Detect which cell encompasses the target text, then output its (X, Y) center coordinate. 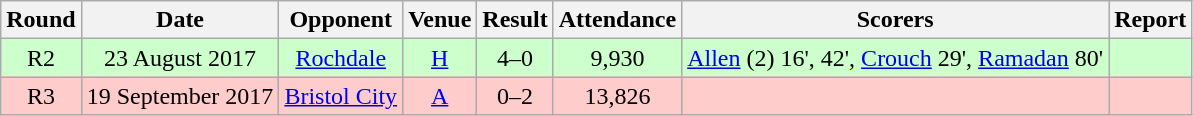
A (440, 96)
Attendance (617, 20)
4–0 (515, 58)
Rochdale (341, 58)
Opponent (341, 20)
R2 (41, 58)
Round (41, 20)
H (440, 58)
9,930 (617, 58)
Result (515, 20)
23 August 2017 (180, 58)
R3 (41, 96)
Allen (2) 16', 42', Crouch 29', Ramadan 80' (896, 58)
19 September 2017 (180, 96)
Bristol City (341, 96)
13,826 (617, 96)
Venue (440, 20)
Scorers (896, 20)
Date (180, 20)
Report (1150, 20)
0–2 (515, 96)
